Output the (X, Y) coordinate of the center of the cell containing the given text.  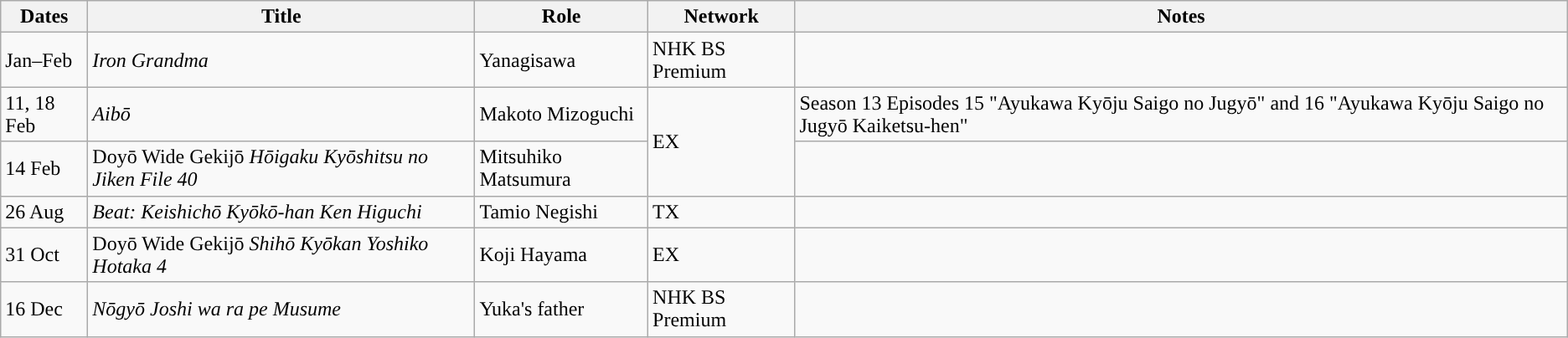
26 Aug (44, 212)
Mitsuhiko Matsumura (561, 169)
Doyō Wide Gekijō Hōigaku Kyōshitsu no Jiken File 40 (281, 169)
Yanagisawa (561, 60)
Network (722, 17)
Koji Hayama (561, 254)
11, 18 Feb (44, 114)
16 Dec (44, 310)
Season 13 Episodes 15 "Ayukawa Kyōju Saigo no Jugyō" and 16 "Ayukawa Kyōju Saigo no Jugyō Kaiketsu-hen" (1181, 114)
Notes (1181, 17)
Aibō (281, 114)
Doyō Wide Gekijō Shihō Kyōkan Yoshiko Hotaka 4 (281, 254)
Jan–Feb (44, 60)
Title (281, 17)
Tamio Negishi (561, 212)
Nōgyō Joshi wa ra pe Musume (281, 310)
Dates (44, 17)
Yuka's father (561, 310)
Role (561, 17)
Iron Grandma (281, 60)
14 Feb (44, 169)
31 Oct (44, 254)
Makoto Mizoguchi (561, 114)
TX (722, 212)
Beat: Keishichō Kyōkō-han Ken Higuchi (281, 212)
